Locate the cell with the specified text and output its (X, Y) center coordinate. 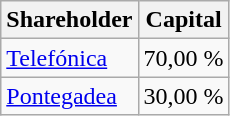
Pontegadea (70, 96)
Capital (184, 20)
70,00 % (184, 58)
30,00 % (184, 96)
Telefónica (70, 58)
Shareholder (70, 20)
